Search for the cell housing the specified text and yield its (X, Y) center coordinate. 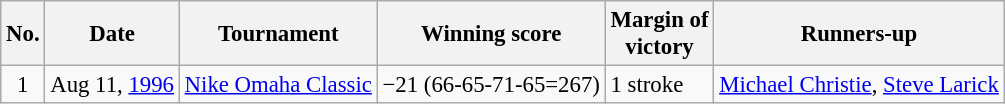
Aug 11, 1996 (112, 85)
1 stroke (660, 85)
Michael Christie, Steve Larick (859, 85)
1 (23, 85)
Date (112, 34)
−21 (66-65-71-65=267) (491, 85)
Nike Omaha Classic (278, 85)
No. (23, 34)
Winning score (491, 34)
Tournament (278, 34)
Runners-up (859, 34)
Margin ofvictory (660, 34)
